Provide the (x, y) coordinate of the cell's center where the given text is located.  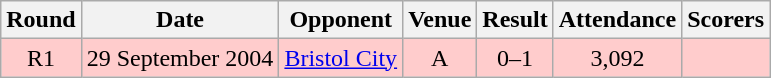
Scorers (726, 20)
Attendance (617, 20)
Bristol City (341, 58)
29 September 2004 (180, 58)
Round (41, 20)
Opponent (341, 20)
Result (515, 20)
Date (180, 20)
A (440, 58)
Venue (440, 20)
R1 (41, 58)
3,092 (617, 58)
0–1 (515, 58)
